From the cell containing the given text, extract its center point as [x, y] coordinate. 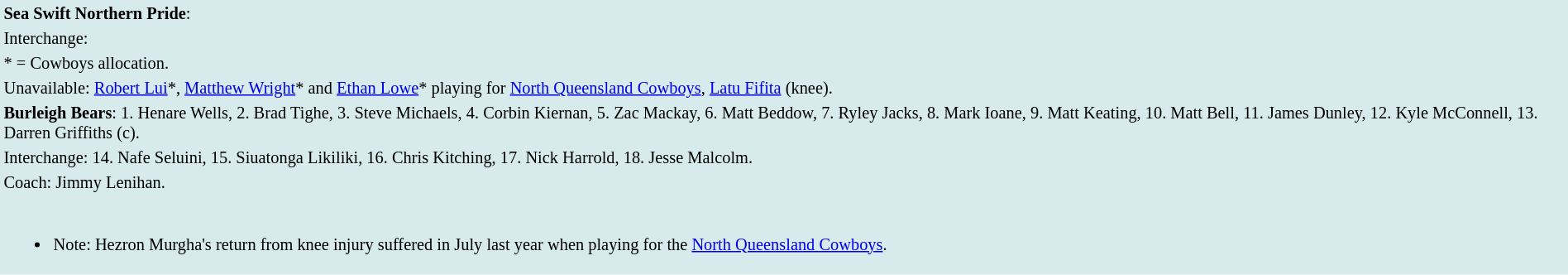
Interchange: 14. Nafe Seluini, 15. Siuatonga Likiliki, 16. Chris Kitching, 17. Nick Harrold, 18. Jesse Malcolm. [784, 157]
Unavailable: Robert Lui*, Matthew Wright* and Ethan Lowe* playing for North Queensland Cowboys, Latu Fifita (knee). [784, 88]
Interchange: [784, 38]
Sea Swift Northern Pride: [784, 13]
Note: Hezron Murgha's return from knee injury suffered in July last year when playing for the North Queensland Cowboys. [784, 234]
Coach: Jimmy Lenihan. [784, 182]
* = Cowboys allocation. [784, 63]
